Identify which cell holds the provided text, then report its [X, Y] central coordinate. 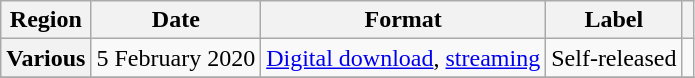
Label [614, 20]
Digital download, streaming [404, 58]
Date [176, 20]
5 February 2020 [176, 58]
Various [46, 58]
Self-released [614, 58]
Region [46, 20]
Format [404, 20]
